Search for the cell housing the specified text and yield its (x, y) center coordinate. 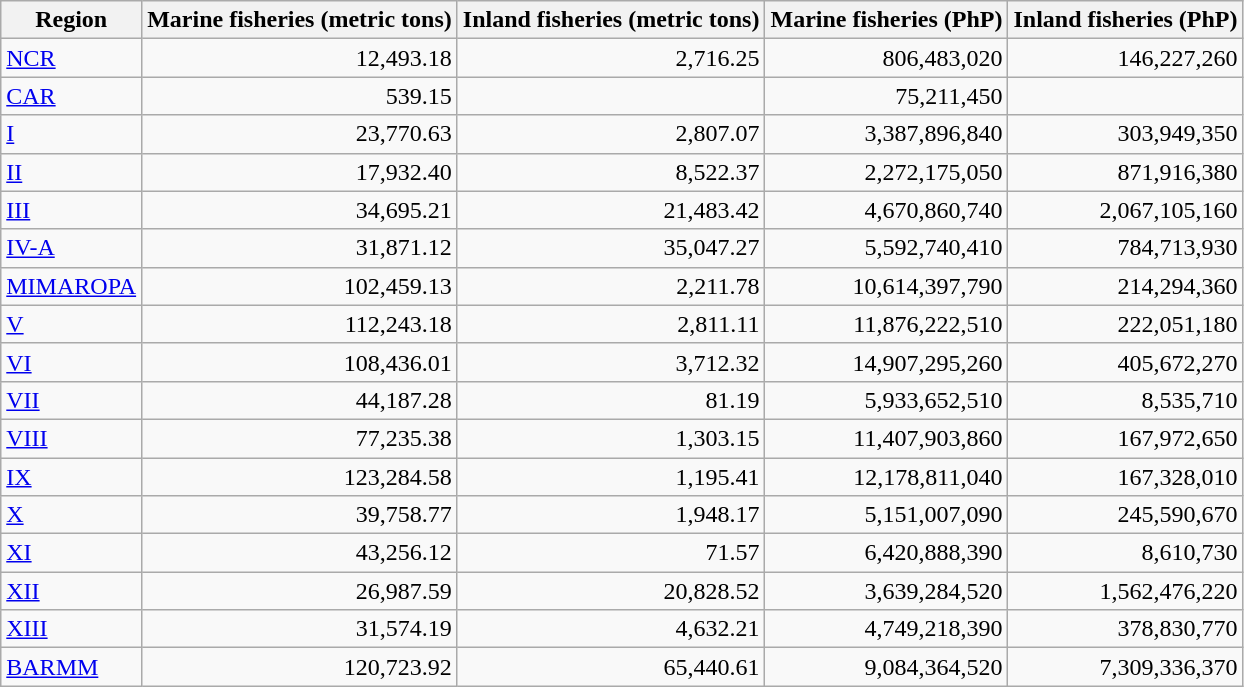
245,590,670 (1126, 515)
806,483,020 (886, 58)
34,695.21 (300, 210)
871,916,380 (1126, 172)
X (72, 515)
7,309,336,370 (1126, 667)
IV-A (72, 248)
167,328,010 (1126, 477)
Inland fisheries (PhP) (1126, 20)
102,459.13 (300, 286)
20,828.52 (611, 591)
BARMM (72, 667)
3,639,284,520 (886, 591)
784,713,930 (1126, 248)
11,407,903,860 (886, 438)
123,284.58 (300, 477)
VIII (72, 438)
167,972,650 (1126, 438)
5,592,740,410 (886, 248)
14,907,295,260 (886, 362)
303,949,350 (1126, 134)
4,749,218,390 (886, 629)
I (72, 134)
Inland fisheries (metric tons) (611, 20)
8,522.37 (611, 172)
XIII (72, 629)
Marine fisheries (PhP) (886, 20)
XI (72, 553)
222,051,180 (1126, 324)
Region (72, 20)
XII (72, 591)
31,574.19 (300, 629)
108,436.01 (300, 362)
21,483.42 (611, 210)
4,670,860,740 (886, 210)
4,632.21 (611, 629)
75,211,450 (886, 96)
Marine fisheries (metric tons) (300, 20)
VI (72, 362)
8,535,710 (1126, 400)
23,770.63 (300, 134)
539.15 (300, 96)
12,493.18 (300, 58)
120,723.92 (300, 667)
5,151,007,090 (886, 515)
35,047.27 (611, 248)
NCR (72, 58)
5,933,652,510 (886, 400)
81.19 (611, 400)
III (72, 210)
V (72, 324)
17,932.40 (300, 172)
IX (72, 477)
12,178,811,040 (886, 477)
2,067,105,160 (1126, 210)
146,227,260 (1126, 58)
1,195.41 (611, 477)
77,235.38 (300, 438)
11,876,222,510 (886, 324)
2,807.07 (611, 134)
65,440.61 (611, 667)
44,187.28 (300, 400)
3,387,896,840 (886, 134)
1,948.17 (611, 515)
2,811.11 (611, 324)
6,420,888,390 (886, 553)
43,256.12 (300, 553)
8,610,730 (1126, 553)
31,871.12 (300, 248)
2,716.25 (611, 58)
3,712.32 (611, 362)
26,987.59 (300, 591)
MIMAROPA (72, 286)
214,294,360 (1126, 286)
2,211.78 (611, 286)
VII (72, 400)
II (72, 172)
112,243.18 (300, 324)
71.57 (611, 553)
1,562,476,220 (1126, 591)
405,672,270 (1126, 362)
1,303.15 (611, 438)
10,614,397,790 (886, 286)
39,758.77 (300, 515)
2,272,175,050 (886, 172)
378,830,770 (1126, 629)
9,084,364,520 (886, 667)
CAR (72, 96)
